For the text-containing cell, return its midpoint in (X, Y) coordinate format. 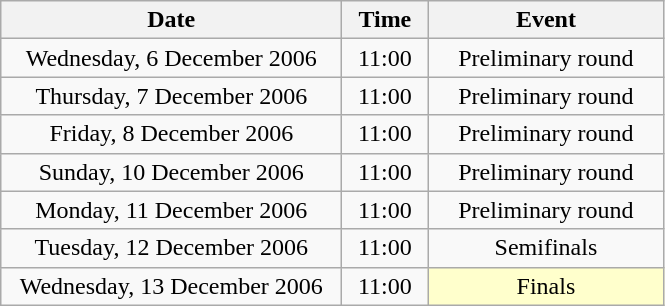
Semifinals (546, 248)
Thursday, 7 December 2006 (172, 96)
Sunday, 10 December 2006 (172, 172)
Friday, 8 December 2006 (172, 134)
Tuesday, 12 December 2006 (172, 248)
Monday, 11 December 2006 (172, 210)
Wednesday, 13 December 2006 (172, 286)
Wednesday, 6 December 2006 (172, 58)
Finals (546, 286)
Event (546, 20)
Time (385, 20)
Date (172, 20)
